For the text-containing cell, return its midpoint in [x, y] coordinate format. 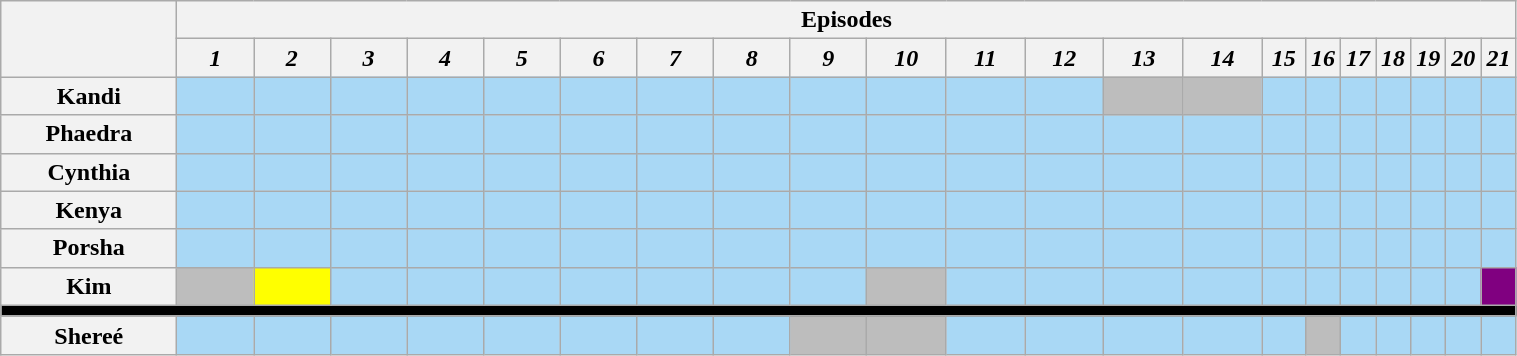
16 [1322, 58]
15 [1284, 58]
7 [676, 58]
12 [1064, 58]
3 [368, 58]
Shereé [89, 335]
6 [598, 58]
4 [446, 58]
Kim [89, 286]
21 [1498, 58]
Porsha [89, 248]
11 [986, 58]
9 [828, 58]
Cynthia [89, 172]
Phaedra [89, 134]
13 [1144, 58]
Episodes [846, 20]
2 [292, 58]
18 [1394, 58]
Kenya [89, 210]
20 [1464, 58]
8 [752, 58]
10 [906, 58]
Kandi [89, 96]
1 [216, 58]
14 [1222, 58]
5 [522, 58]
17 [1358, 58]
19 [1428, 58]
